Return the (x, y) coordinate for the center point of the cell that contains the specified text.  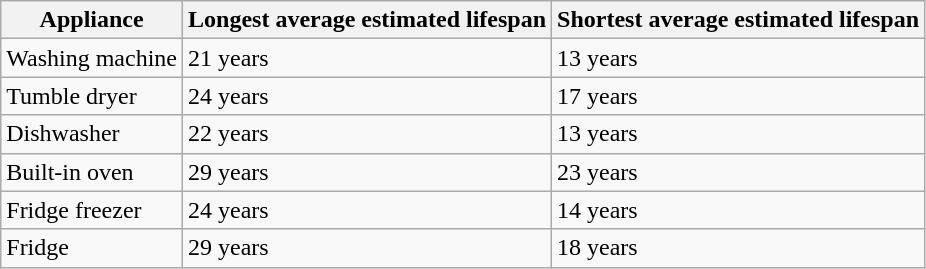
Washing machine (92, 58)
23 years (738, 172)
Fridge freezer (92, 210)
Appliance (92, 20)
18 years (738, 248)
Shortest average estimated lifespan (738, 20)
Built-in oven (92, 172)
21 years (368, 58)
Dishwasher (92, 134)
Longest average estimated lifespan (368, 20)
22 years (368, 134)
Tumble dryer (92, 96)
17 years (738, 96)
Fridge (92, 248)
14 years (738, 210)
